For the text-containing cell, return its midpoint in [x, y] coordinate format. 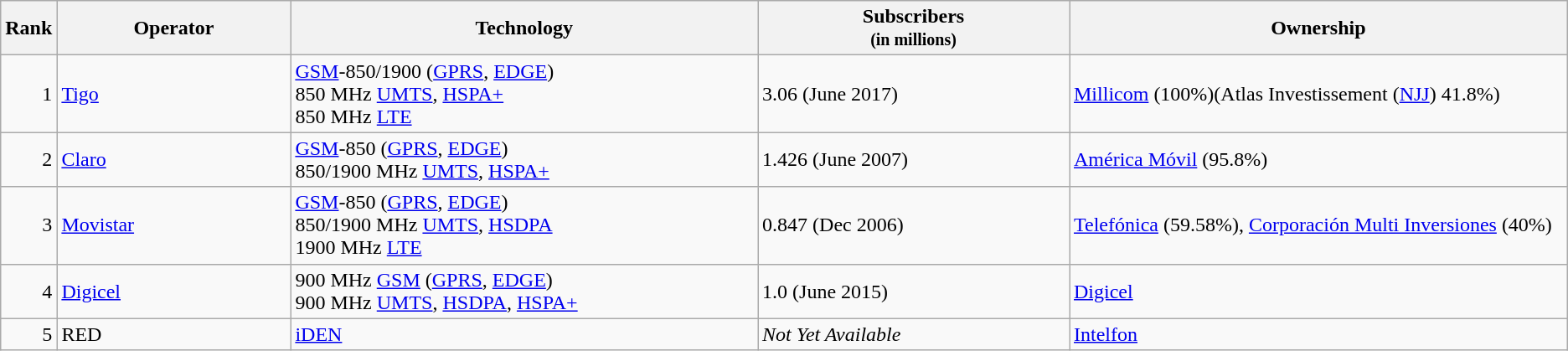
Rank [28, 28]
RED [174, 334]
Tigo [174, 94]
Ownership [1318, 28]
Operator [174, 28]
Claro [174, 159]
Movistar [174, 225]
GSM-850 (GPRS, EDGE) 850/1900 MHz UMTS, HSPA+ [524, 159]
Subscribers(in millions) [914, 28]
iDEN [524, 334]
2 [28, 159]
3 [28, 225]
1.426 (June 2007) [914, 159]
900 MHz GSM (GPRS, EDGE)900 MHz UMTS, HSDPA, HSPA+ [524, 292]
1.0 (June 2015) [914, 292]
Not Yet Available [914, 334]
GSM-850/1900 (GPRS, EDGE)850 MHz UMTS, HSPA+850 MHz LTE [524, 94]
Millicom (100%)(Atlas Investissement (NJJ) 41.8%) [1318, 94]
Technology [524, 28]
3.06 (June 2017) [914, 94]
Intelfon [1318, 334]
América Móvil (95.8%) [1318, 159]
GSM-850 (GPRS, EDGE)850/1900 MHz UMTS, HSDPA1900 MHz LTE [524, 225]
1 [28, 94]
5 [28, 334]
4 [28, 292]
Telefónica (59.58%), Corporación Multi Inversiones (40%) [1318, 225]
0.847 (Dec 2006) [914, 225]
